Detect which cell encompasses the target text, then output its (X, Y) center coordinate. 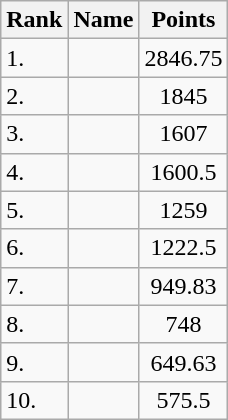
Name (104, 20)
649.63 (184, 362)
7. (34, 286)
1259 (184, 210)
1845 (184, 96)
Points (184, 20)
1600.5 (184, 172)
1222.5 (184, 248)
2846.75 (184, 58)
748 (184, 324)
1607 (184, 134)
5. (34, 210)
3. (34, 134)
9. (34, 362)
6. (34, 248)
1. (34, 58)
8. (34, 324)
575.5 (184, 400)
10. (34, 400)
Rank (34, 20)
4. (34, 172)
2. (34, 96)
949.83 (184, 286)
